Determine the (X, Y) coordinate at the center of the cell enclosing the given text.  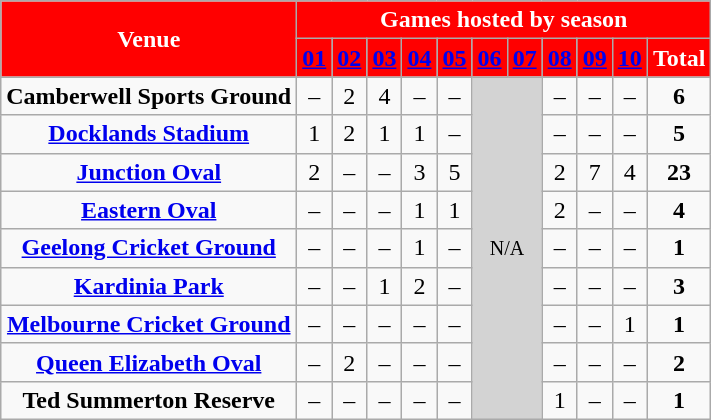
10 (630, 58)
01 (314, 58)
Eastern Oval (149, 210)
07 (524, 58)
6 (679, 96)
06 (490, 58)
Total (679, 58)
09 (594, 58)
08 (560, 58)
Venue (149, 39)
Games hosted by season (504, 20)
03 (384, 58)
Melbourne Cricket Ground (149, 324)
23 (679, 172)
Queen Elizabeth Oval (149, 362)
04 (420, 58)
Ted Summerton Reserve (149, 400)
Camberwell Sports Ground (149, 96)
7 (594, 172)
05 (454, 58)
N/A (507, 248)
Junction Oval (149, 172)
Docklands Stadium (149, 134)
Geelong Cricket Ground (149, 248)
02 (350, 58)
Kardinia Park (149, 286)
